Return (X, Y) of the center of cell containing provided text 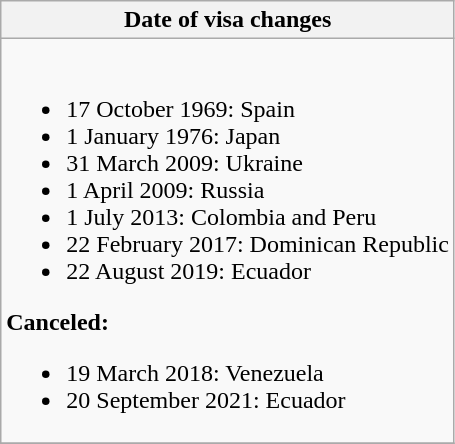
Date of visa changes (228, 20)
